Locate the cell with the specified text and output its [x, y] center coordinate. 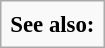
See also: [52, 24]
